Return (x, y) of the center of cell containing provided text 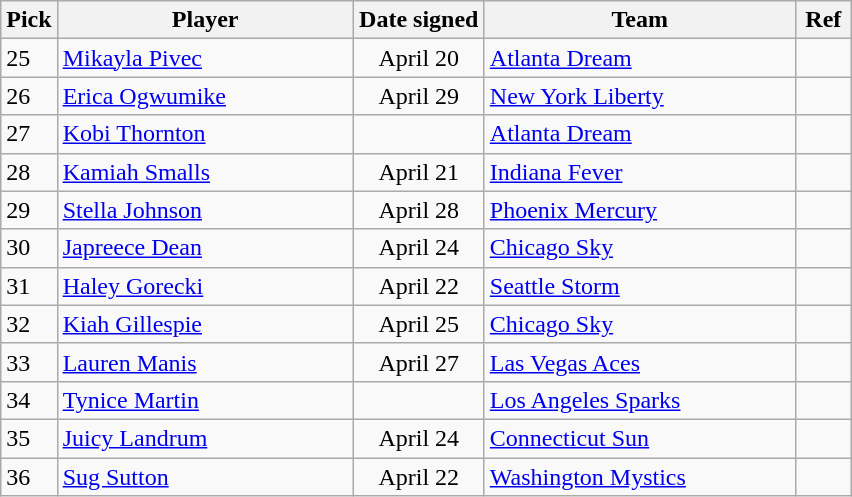
April 25 (418, 324)
Stella Johnson (205, 210)
April 20 (418, 58)
Pick (29, 20)
25 (29, 58)
26 (29, 96)
Ref (823, 20)
Mikayla Pivec (205, 58)
Sug Sutton (205, 477)
Los Angeles Sparks (640, 400)
32 (29, 324)
Kiah Gillespie (205, 324)
April 29 (418, 96)
Haley Gorecki (205, 286)
New York Liberty (640, 96)
Las Vegas Aces (640, 362)
29 (29, 210)
April 27 (418, 362)
36 (29, 477)
Kobi Thornton (205, 134)
Phoenix Mercury (640, 210)
Kamiah Smalls (205, 172)
Indiana Fever (640, 172)
Japreece Dean (205, 248)
Player (205, 20)
28 (29, 172)
Seattle Storm (640, 286)
35 (29, 438)
Connecticut Sun (640, 438)
Juicy Landrum (205, 438)
33 (29, 362)
Lauren Manis (205, 362)
April 21 (418, 172)
Erica Ogwumike (205, 96)
April 28 (418, 210)
30 (29, 248)
Tynice Martin (205, 400)
34 (29, 400)
Team (640, 20)
27 (29, 134)
Date signed (418, 20)
31 (29, 286)
Washington Mystics (640, 477)
